Return (X, Y) of the center of cell containing provided text 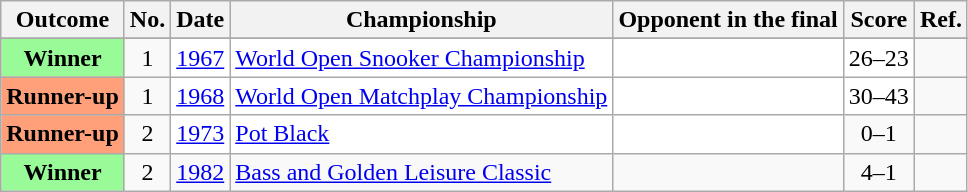
30–43 (878, 96)
4–1 (878, 172)
Ref. (940, 20)
World Open Snooker Championship (422, 58)
1967 (200, 58)
1973 (200, 134)
0–1 (878, 134)
Opponent in the final (728, 20)
26–23 (878, 58)
Championship (422, 20)
No. (147, 20)
World Open Matchplay Championship (422, 96)
1968 (200, 96)
Score (878, 20)
Date (200, 20)
Bass and Golden Leisure Classic (422, 172)
Outcome (63, 20)
Pot Black (422, 134)
1982 (200, 172)
